Extract the (X, Y) coordinate from the center of the cell holding the provided text.  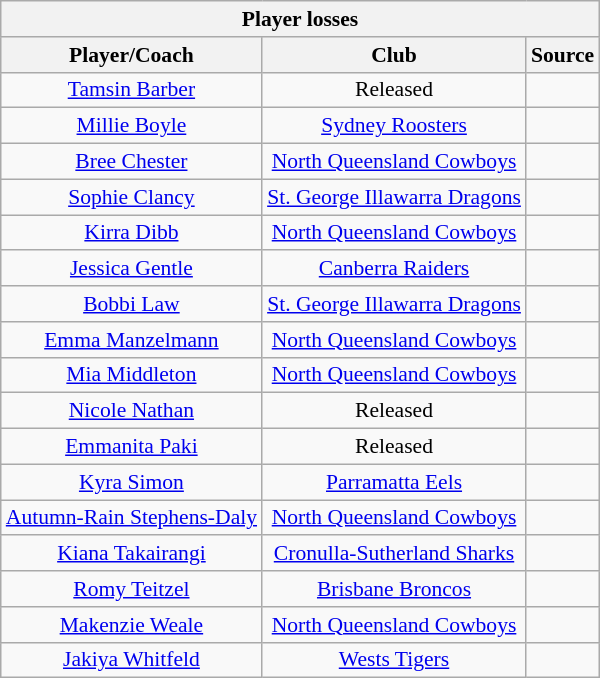
Nicole Nathan (132, 411)
Brisbane Broncos (394, 589)
Player losses (300, 19)
Cronulla-Sutherland Sharks (394, 554)
Jakiya Whitfeld (132, 660)
Wests Tigers (394, 660)
Canberra Raiders (394, 269)
Player/Coach (132, 55)
Kirra Dibb (132, 233)
Source (562, 55)
Autumn-Rain Stephens-Daly (132, 518)
Tamsin Barber (132, 90)
Club (394, 55)
Mia Middleton (132, 375)
Bree Chester (132, 162)
Jessica Gentle (132, 269)
Makenzie Weale (132, 625)
Emma Manzelmann (132, 340)
Kiana Takairangi (132, 554)
Emmanita Paki (132, 447)
Sydney Roosters (394, 126)
Sophie Clancy (132, 197)
Millie Boyle (132, 126)
Kyra Simon (132, 482)
Bobbi Law (132, 304)
Romy Teitzel (132, 589)
Parramatta Eels (394, 482)
